Locate the cell with the specified text and output its (X, Y) center coordinate. 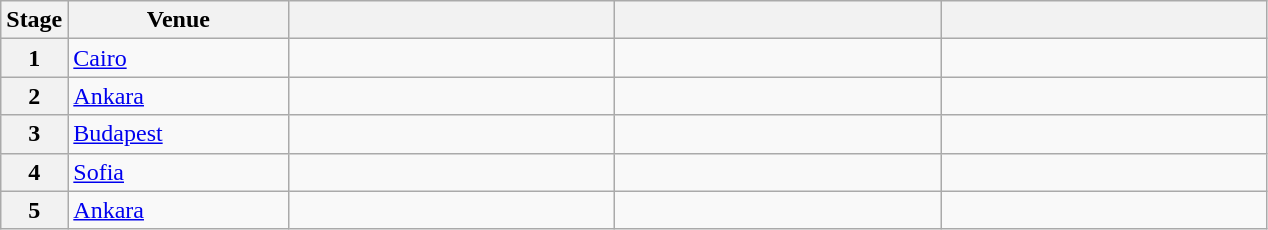
Sofia (178, 172)
Stage (34, 20)
Cairo (178, 58)
5 (34, 210)
2 (34, 96)
Budapest (178, 134)
Venue (178, 20)
1 (34, 58)
4 (34, 172)
3 (34, 134)
